Provide the (X, Y) coordinate of the cell's center where the given text is located.  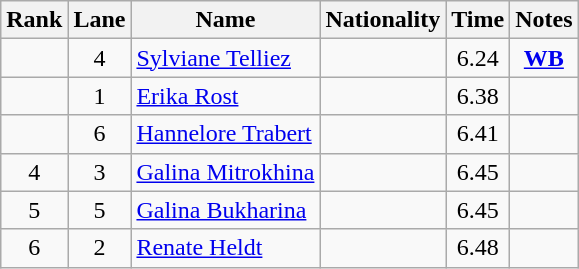
Galina Mitrokhina (226, 172)
Galina Bukharina (226, 210)
6.24 (478, 58)
3 (100, 172)
6.48 (478, 248)
Rank (34, 20)
Erika Rost (226, 96)
Lane (100, 20)
Name (226, 20)
6.38 (478, 96)
Hannelore Trabert (226, 134)
WB (544, 58)
Sylviane Telliez (226, 58)
Notes (544, 20)
Time (478, 20)
6.41 (478, 134)
2 (100, 248)
Renate Heldt (226, 248)
Nationality (383, 20)
1 (100, 96)
